Output the (X, Y) coordinate of the center of the cell containing the given text.  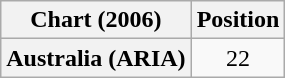
22 (238, 58)
Position (238, 20)
Chart (2006) (96, 20)
Australia (ARIA) (96, 58)
